Determine the (x, y) coordinate at the center of the cell enclosing the given text.  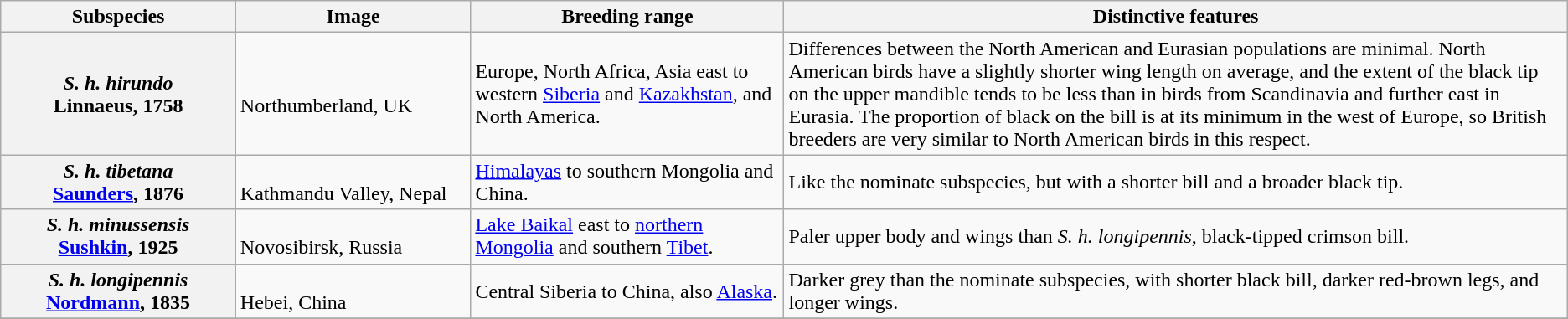
Kathmandu Valley, Nepal (353, 183)
Paler upper body and wings than S. h. longipennis, black-tipped crimson bill. (1176, 236)
Darker grey than the nominate subspecies, with shorter black bill, darker red-brown legs, and longer wings. (1176, 291)
Distinctive features (1176, 17)
Novosibirsk, Russia (353, 236)
Northumberland, UK (353, 94)
Central Siberia to China, also Alaska. (627, 291)
Like the nominate subspecies, but with a shorter bill and a broader black tip. (1176, 183)
Lake Baikal east to northern Mongolia and southern Tibet. (627, 236)
Hebei, China (353, 291)
Image (353, 17)
S. h. hirundo Linnaeus, 1758 (119, 94)
Europe, North Africa, Asia east to western Siberia and Kazakhstan, and North America. (627, 94)
S. h. longipennis Nordmann, 1835 (119, 291)
S. h. minussensis Sushkin, 1925 (119, 236)
Subspecies (119, 17)
Breeding range (627, 17)
Himalayas to southern Mongolia and China. (627, 183)
S. h. tibetana Saunders, 1876 (119, 183)
